Search for the cell housing the specified text and yield its [X, Y] center coordinate. 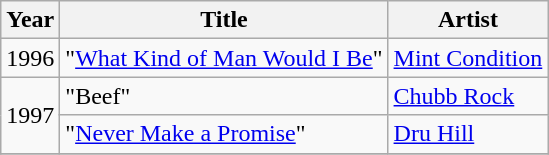
"Never Make a Promise" [224, 134]
Dru Hill [468, 134]
"Beef" [224, 96]
Mint Condition [468, 58]
Year [30, 20]
Artist [468, 20]
1996 [30, 58]
1997 [30, 115]
"What Kind of Man Would I Be" [224, 58]
Chubb Rock [468, 96]
Title [224, 20]
